Pinpoint the cell where the given text exists, returning its (x, y) midpoint coordinate. 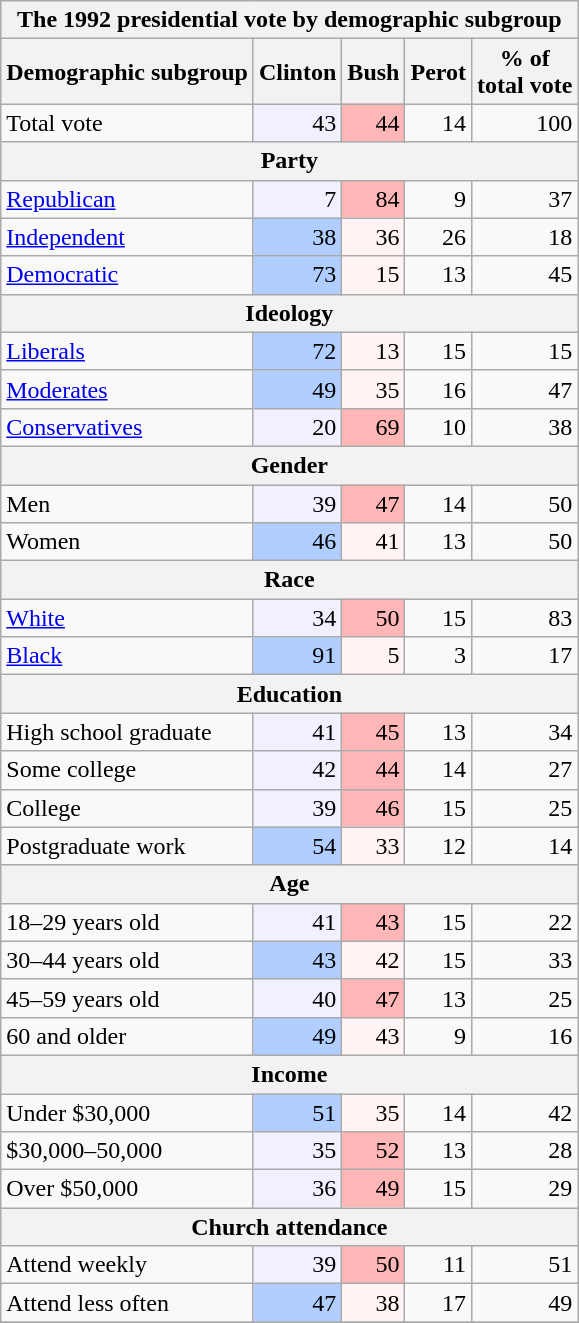
The 1992 presidential vote by demographic subgroup (290, 20)
Independent (128, 237)
% oftotal vote (525, 72)
Clinton (297, 72)
Total vote (128, 123)
Women (128, 542)
20 (297, 427)
Conservatives (128, 427)
3 (438, 656)
37 (525, 199)
52 (374, 1151)
Moderates (128, 389)
100 (525, 123)
18 (525, 237)
Democratic (128, 275)
Church attendance (290, 1227)
54 (297, 846)
Under $30,000 (128, 1113)
Income (290, 1074)
Bush (374, 72)
Men (128, 503)
Over $50,000 (128, 1189)
Postgraduate work (128, 846)
18–29 years old (128, 922)
Black (128, 656)
Demographic subgroup (128, 72)
83 (525, 618)
45–59 years old (128, 998)
White (128, 618)
40 (297, 998)
College (128, 808)
22 (525, 922)
30–44 years old (128, 960)
Some college (128, 770)
73 (297, 275)
11 (438, 1265)
Perot (438, 72)
Education (290, 694)
Ideology (290, 313)
Age (290, 884)
5 (374, 656)
29 (525, 1189)
$30,000–50,000 (128, 1151)
28 (525, 1151)
72 (297, 351)
Race (290, 580)
69 (374, 427)
7 (297, 199)
91 (297, 656)
High school graduate (128, 732)
Gender (290, 465)
Republican (128, 199)
12 (438, 846)
10 (438, 427)
Attend less often (128, 1303)
Party (290, 161)
26 (438, 237)
60 and older (128, 1036)
Liberals (128, 351)
Attend weekly (128, 1265)
84 (374, 199)
27 (525, 770)
